Detect which cell encompasses the target text, then output its [x, y] center coordinate. 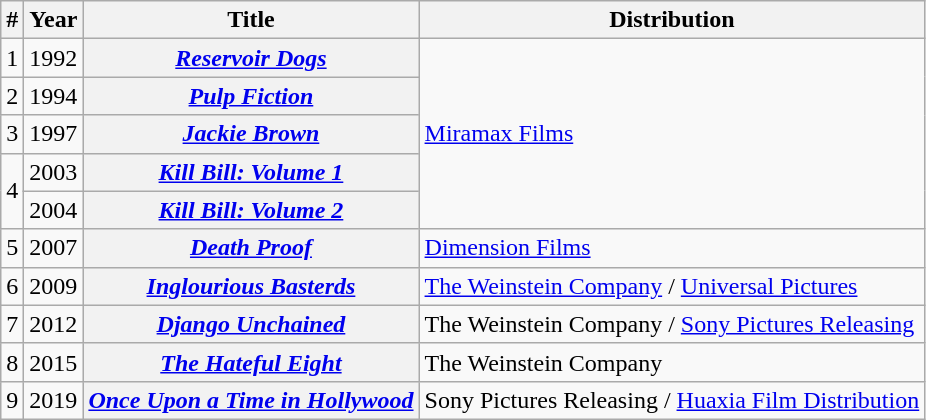
Dimension Films [672, 248]
Django Unchained [251, 324]
1997 [54, 134]
Death Proof [251, 248]
6 [12, 286]
1 [12, 58]
Miramax Films [672, 134]
2009 [54, 286]
Inglourious Basterds [251, 286]
Sony Pictures Releasing / Huaxia Film Distribution [672, 400]
Year [54, 20]
7 [12, 324]
1994 [54, 96]
Pulp Fiction [251, 96]
2012 [54, 324]
The Weinstein Company [672, 362]
3 [12, 134]
9 [12, 400]
2 [12, 96]
Kill Bill: Volume 2 [251, 210]
Jackie Brown [251, 134]
2007 [54, 248]
The Weinstein Company / Universal Pictures [672, 286]
2004 [54, 210]
Reservoir Dogs [251, 58]
Once Upon a Time in Hollywood [251, 400]
1992 [54, 58]
The Weinstein Company / Sony Pictures Releasing [672, 324]
Kill Bill: Volume 1 [251, 172]
# [12, 20]
The Hateful Eight [251, 362]
Distribution [672, 20]
5 [12, 248]
2019 [54, 400]
2015 [54, 362]
Title [251, 20]
8 [12, 362]
2003 [54, 172]
4 [12, 191]
